From the cell containing the given text, extract its center point as (x, y) coordinate. 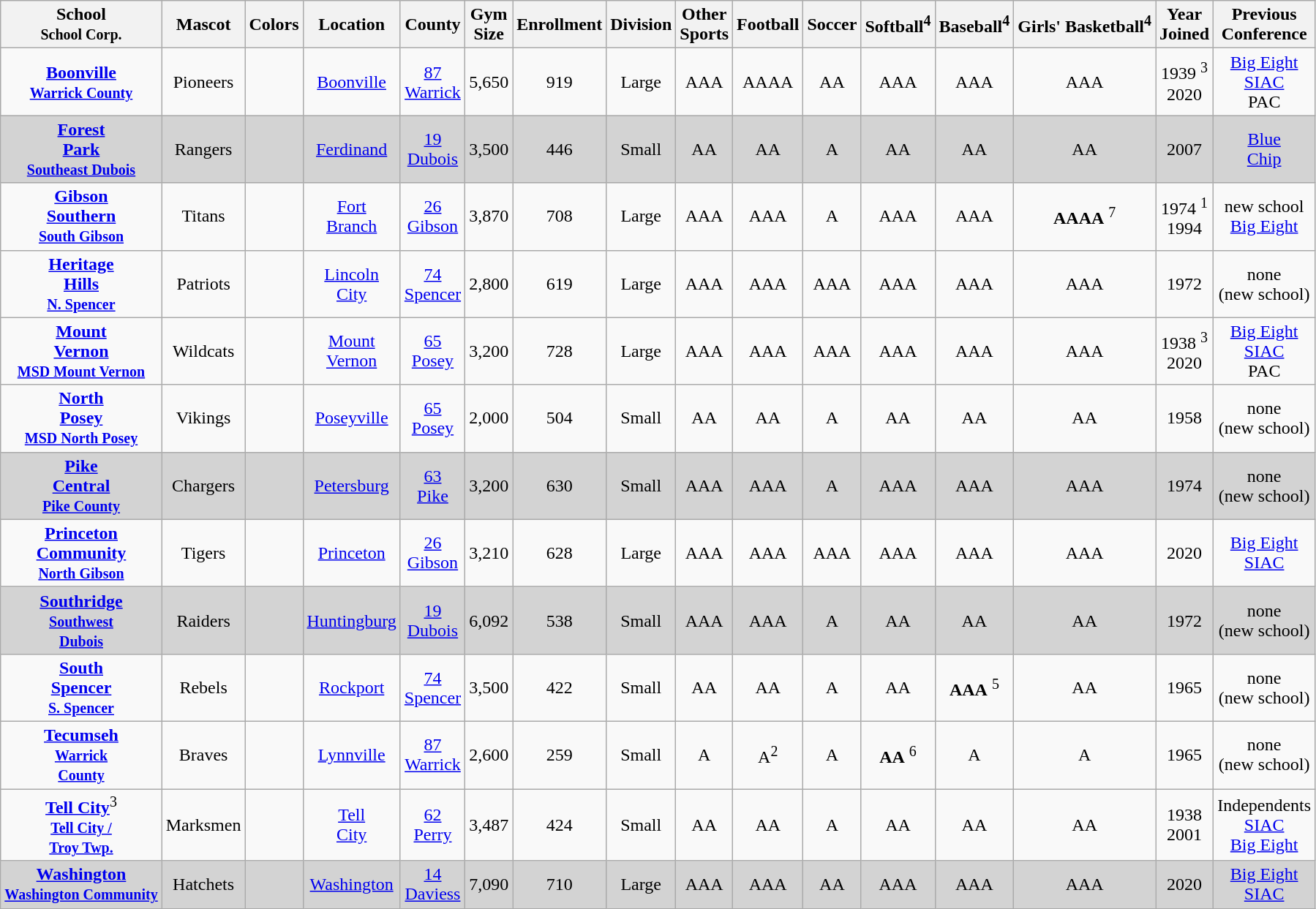
1974 1 1994 (1185, 216)
63Pike (432, 486)
Tell City (351, 825)
Mascot (203, 25)
Football (768, 25)
Chargers (203, 486)
446 (560, 149)
65Posey (432, 418)
Year Joined (1185, 25)
Mount Vernon (351, 351)
Colors (274, 25)
North Posey MSD North Posey (81, 418)
87 Warrick (432, 82)
Southridge Southwest Dubois (81, 620)
Braves (203, 755)
Pike Central Pike County (81, 486)
Tigers (203, 553)
Rockport (351, 687)
538 (560, 620)
Heritage Hills N. Spencer (81, 284)
A2 (768, 755)
26Gibson (432, 216)
1974 (1185, 486)
Hatchets (203, 885)
Rangers (203, 149)
Location (351, 25)
Blue Chip (1264, 149)
2,800 (489, 284)
62Perry (432, 825)
Poseyville (351, 418)
Princeton Community North Gibson (81, 553)
3,870 (489, 216)
Tecumseh Warrick County (81, 755)
Pioneers (203, 82)
Enrollment (560, 25)
Rebels (203, 687)
Forest Park Southeast Dubois (81, 149)
Division (641, 25)
65 Posey (432, 351)
School School Corp. (81, 25)
424 (560, 825)
2,600 (489, 755)
87Warrick (432, 755)
Boonville (351, 82)
630 (560, 486)
Gibson Southern South Gibson (81, 216)
Petersburg (351, 486)
Washington (351, 885)
Mount Vernon MSD Mount Vernon (81, 351)
1958 (1185, 418)
Tell City3 Tell City / Troy Twp. (81, 825)
Fort Branch (351, 216)
AAAA (768, 82)
South Spencer S. Spencer (81, 687)
Princeton (351, 553)
26 Gibson (432, 553)
5,650 (489, 82)
504 (560, 418)
628 (560, 553)
Lynnville (351, 755)
AA 6 (898, 755)
none (new school) (1264, 418)
Soccer (832, 25)
2007 (1185, 149)
Lincoln City (351, 284)
1939 3 2020 (1185, 82)
Gym Size (489, 25)
Washington Washington Community (81, 885)
AAA 5 (974, 687)
Boonville Warrick County (81, 82)
Huntingburg (351, 620)
7,090 (489, 885)
Vikings (203, 418)
422 (560, 687)
Titans (203, 216)
IndependentsSIACBig Eight (1264, 825)
2,000 (489, 418)
Ferdinand (351, 149)
Softball4 (898, 25)
919 (560, 82)
728 (560, 351)
14 Daviess (432, 885)
1938 3 2020 (1185, 351)
County (432, 25)
Baseball4 (974, 25)
Girls' Basketball4 (1085, 25)
new schoolBig Eight (1264, 216)
19382001 (1185, 825)
259 (560, 755)
Patriots (203, 284)
710 (560, 885)
3,487 (489, 825)
708 (560, 216)
Raiders (203, 620)
Previous Conference (1264, 25)
Marksmen (203, 825)
Other Sports (704, 25)
3,210 (489, 553)
619 (560, 284)
6,092 (489, 620)
Wildcats (203, 351)
AAAA 7 (1085, 216)
